Provide the [x, y] coordinate of the cell's center where the given text is located.  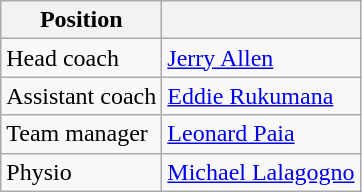
Head coach [82, 58]
Eddie Rukumana [261, 96]
Team manager [82, 134]
Assistant coach [82, 96]
Physio [82, 172]
Position [82, 20]
Jerry Allen [261, 58]
Leonard Paia [261, 134]
Michael Lalagogno [261, 172]
